Search for the cell housing the specified text and yield its (x, y) center coordinate. 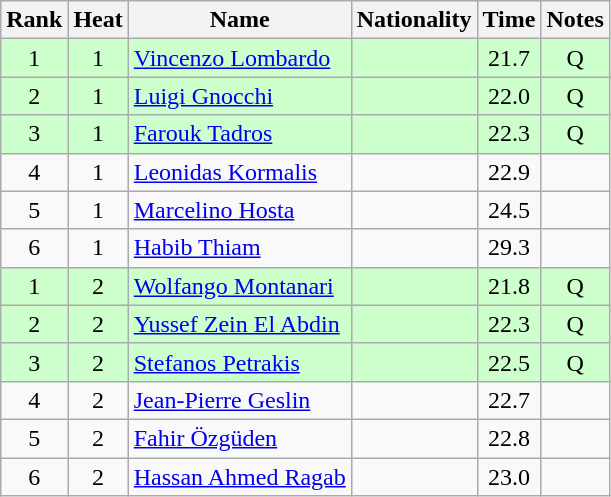
24.5 (509, 210)
Jean-Pierre Geslin (240, 400)
Fahir Özgüden (240, 438)
Nationality (414, 20)
Time (509, 20)
Luigi Gnocchi (240, 96)
Marcelino Hosta (240, 210)
Heat (98, 20)
22.8 (509, 438)
21.7 (509, 58)
22.9 (509, 172)
Notes (575, 20)
Wolfango Montanari (240, 286)
Habib Thiam (240, 248)
Rank (34, 20)
Vincenzo Lombardo (240, 58)
Yussef Zein El Abdin (240, 324)
Leonidas Kormalis (240, 172)
Stefanos Petrakis (240, 362)
22.0 (509, 96)
Name (240, 20)
22.7 (509, 400)
21.8 (509, 286)
22.5 (509, 362)
Farouk Tadros (240, 134)
Hassan Ahmed Ragab (240, 477)
29.3 (509, 248)
23.0 (509, 477)
